Detect which cell encompasses the target text, then output its (x, y) center coordinate. 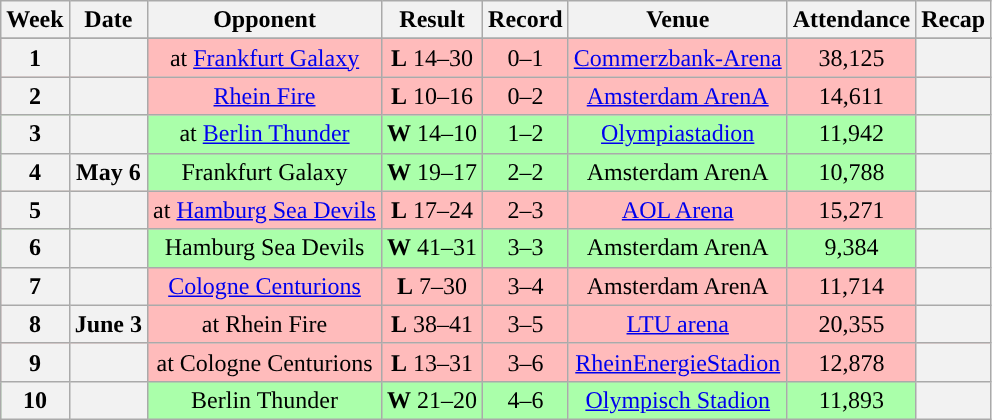
12,878 (851, 362)
4 (35, 172)
8 (35, 324)
0–1 (526, 58)
38,125 (851, 58)
Result (432, 20)
L 7–30 (432, 286)
10,788 (851, 172)
W 14–10 (432, 134)
RheinEnergieStadion (678, 362)
L 10–16 (432, 96)
9 (35, 362)
May 6 (108, 172)
5 (35, 210)
June 3 (108, 324)
at Berlin Thunder (265, 134)
4–6 (526, 400)
10 (35, 400)
6 (35, 248)
Venue (678, 20)
L 38–41 (432, 324)
at Rhein Fire (265, 324)
at Hamburg Sea Devils (265, 210)
Berlin Thunder (265, 400)
20,355 (851, 324)
at Cologne Centurions (265, 362)
AOL Arena (678, 210)
1–2 (526, 134)
3–6 (526, 362)
Attendance (851, 20)
Date (108, 20)
Cologne Centurions (265, 286)
11,893 (851, 400)
9,384 (851, 248)
W 41–31 (432, 248)
L 17–24 (432, 210)
7 (35, 286)
Record (526, 20)
W 21–20 (432, 400)
2 (35, 96)
Rhein Fire (265, 96)
L 14–30 (432, 58)
Opponent (265, 20)
W 19–17 (432, 172)
11,714 (851, 286)
Olympisch Stadion (678, 400)
2–2 (526, 172)
0–2 (526, 96)
3–3 (526, 248)
1 (35, 58)
Week (35, 20)
Frankfurt Galaxy (265, 172)
L 13–31 (432, 362)
11,942 (851, 134)
3–5 (526, 324)
15,271 (851, 210)
Hamburg Sea Devils (265, 248)
3–4 (526, 286)
14,611 (851, 96)
Commerzbank-Arena (678, 58)
LTU arena (678, 324)
Olympiastadion (678, 134)
2–3 (526, 210)
3 (35, 134)
at Frankfurt Galaxy (265, 58)
Recap (954, 20)
